Detect which cell encompasses the target text, then output its (X, Y) center coordinate. 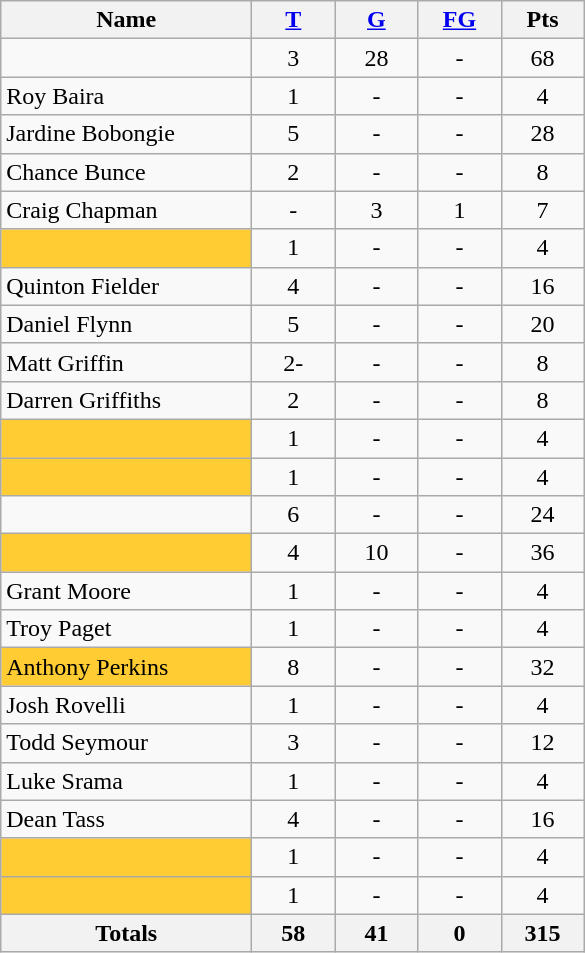
Craig Chapman (126, 210)
0 (460, 933)
7 (542, 210)
24 (542, 515)
Darren Griffiths (126, 400)
Todd Seymour (126, 743)
Pts (542, 20)
12 (542, 743)
Chance Bunce (126, 172)
Dean Tass (126, 819)
Name (126, 20)
Luke Srama (126, 781)
Totals (126, 933)
Quinton Fielder (126, 286)
68 (542, 58)
2- (294, 362)
41 (376, 933)
G (376, 20)
58 (294, 933)
Troy Paget (126, 629)
36 (542, 553)
Jardine Bobongie (126, 134)
Daniel Flynn (126, 324)
Roy Baira (126, 96)
20 (542, 324)
Grant Moore (126, 591)
FG (460, 20)
Matt Griffin (126, 362)
10 (376, 553)
Anthony Perkins (126, 667)
32 (542, 667)
315 (542, 933)
Josh Rovelli (126, 705)
T (294, 20)
6 (294, 515)
